Search for the cell housing the specified text and yield its (x, y) center coordinate. 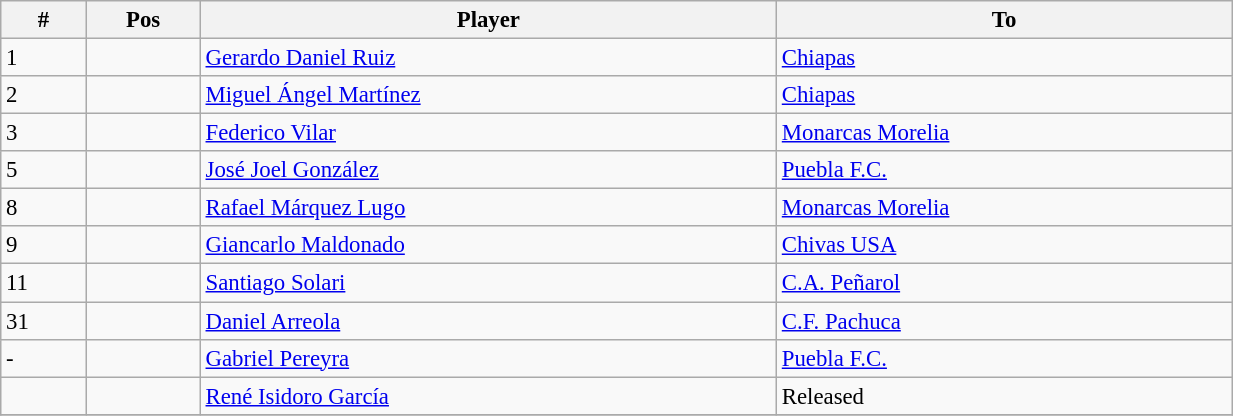
Gabriel Pereyra (488, 358)
Miguel Ángel Martínez (488, 95)
2 (44, 95)
3 (44, 133)
Giancarlo Maldonado (488, 245)
- (44, 358)
5 (44, 170)
Pos (143, 20)
Federico Vilar (488, 133)
11 (44, 283)
C.A. Peñarol (1004, 283)
Santiago Solari (488, 283)
1 (44, 58)
To (1004, 20)
8 (44, 208)
Released (1004, 396)
Daniel Arreola (488, 321)
9 (44, 245)
René Isidoro García (488, 396)
# (44, 20)
31 (44, 321)
Gerardo Daniel Ruiz (488, 58)
Player (488, 20)
Chivas USA (1004, 245)
C.F. Pachuca (1004, 321)
Rafael Márquez Lugo (488, 208)
José Joel González (488, 170)
